Determine the [X, Y] coordinate at the center of the cell enclosing the given text.  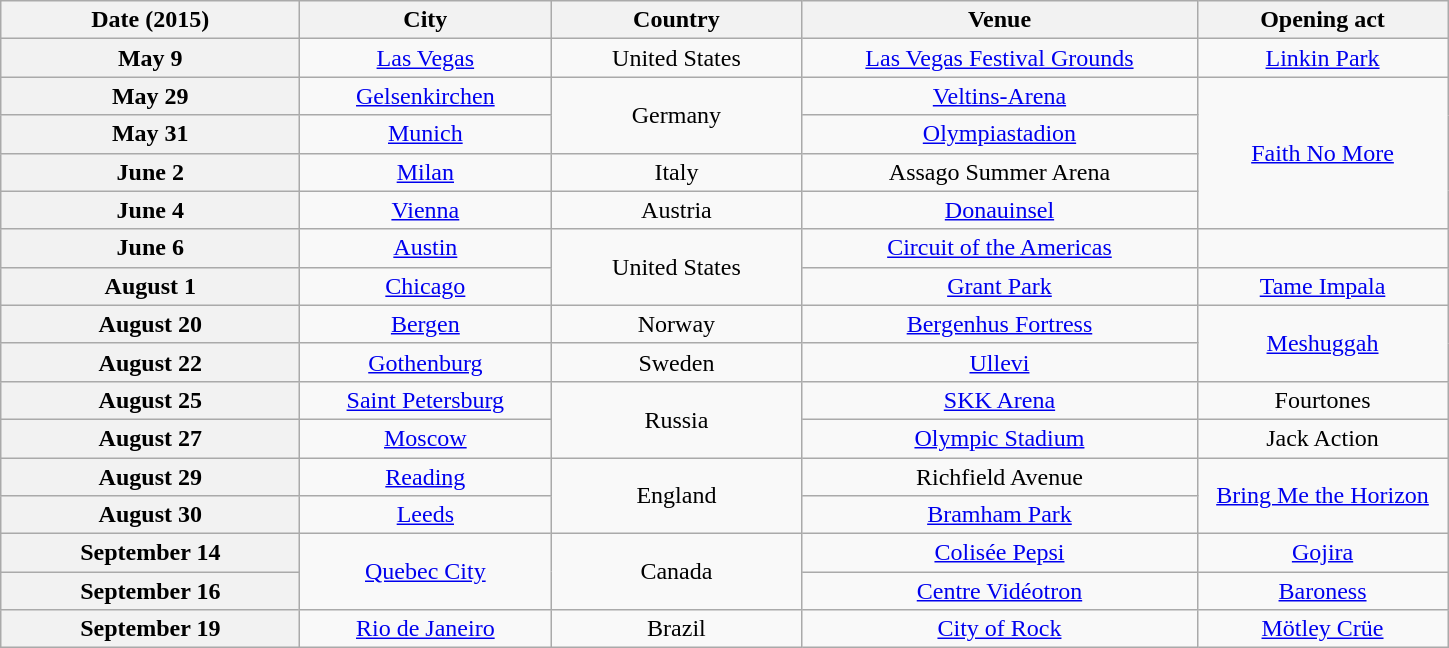
May 29 [150, 96]
SKK Arena [1000, 400]
Olympic Stadium [1000, 438]
Saint Petersburg [426, 400]
Norway [676, 324]
Bramham Park [1000, 515]
Bring Me the Horizon [1322, 496]
August 1 [150, 286]
June 2 [150, 172]
Tame Impala [1322, 286]
Brazil [676, 629]
Bergen [426, 324]
Baroness [1322, 591]
September 14 [150, 553]
Chicago [426, 286]
City [426, 20]
Gojira [1322, 553]
Munich [426, 134]
September 19 [150, 629]
Country [676, 20]
Richfield Avenue [1000, 477]
August 25 [150, 400]
Mötley Crüe [1322, 629]
Leeds [426, 515]
Moscow [426, 438]
Meshuggah [1322, 343]
Date (2015) [150, 20]
Quebec City [426, 572]
May 31 [150, 134]
Assago Summer Arena [1000, 172]
September 16 [150, 591]
Centre Vidéotron [1000, 591]
August 22 [150, 362]
May 9 [150, 58]
June 4 [150, 210]
Gothenburg [426, 362]
August 30 [150, 515]
August 20 [150, 324]
England [676, 496]
Austin [426, 248]
Faith No More [1322, 153]
August 27 [150, 438]
Jack Action [1322, 438]
Fourtones [1322, 400]
Canada [676, 572]
Colisée Pepsi [1000, 553]
Las Vegas [426, 58]
Opening act [1322, 20]
Donauinsel [1000, 210]
Ullevi [1000, 362]
Grant Park [1000, 286]
City of Rock [1000, 629]
Rio de Janeiro [426, 629]
Olympiastadion [1000, 134]
Milan [426, 172]
Reading [426, 477]
Bergenhus Fortress [1000, 324]
August 29 [150, 477]
Austria [676, 210]
Circuit of the Americas [1000, 248]
Italy [676, 172]
Vienna [426, 210]
Linkin Park [1322, 58]
Veltins-Arena [1000, 96]
Sweden [676, 362]
Gelsenkirchen [426, 96]
Germany [676, 115]
June 6 [150, 248]
Las Vegas Festival Grounds [1000, 58]
Venue [1000, 20]
Russia [676, 419]
